Return [X, Y] of the center of cell containing provided text 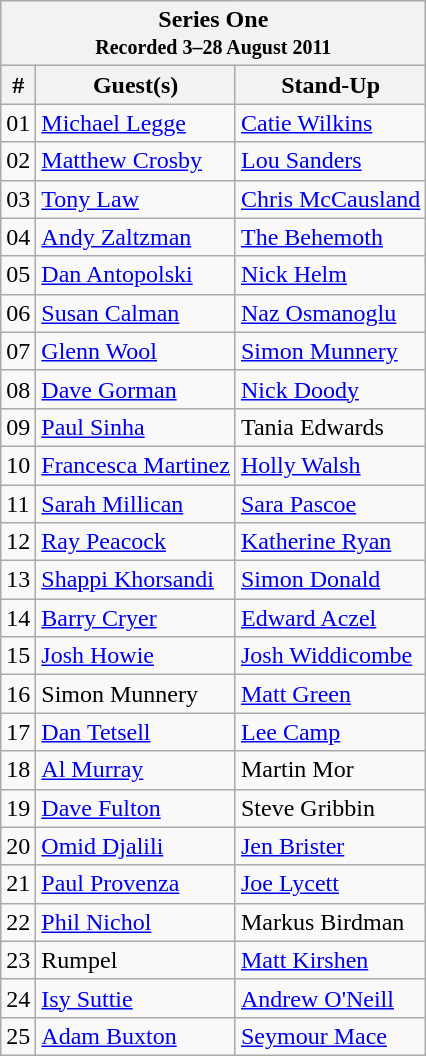
Simon Donald [330, 580]
02 [18, 161]
Matt Kirshen [330, 960]
09 [18, 427]
17 [18, 732]
Dan Tetsell [136, 732]
Michael Legge [136, 123]
Guest(s) [136, 85]
11 [18, 503]
Katherine Ryan [330, 542]
Nick Doody [330, 389]
12 [18, 542]
Series OneRecorded 3–28 August 2011 [214, 34]
Lou Sanders [330, 161]
07 [18, 351]
Rumpel [136, 960]
14 [18, 618]
Stand-Up [330, 85]
Sarah Millican [136, 503]
Josh Howie [136, 656]
13 [18, 580]
Shappi Khorsandi [136, 580]
Ray Peacock [136, 542]
01 [18, 123]
23 [18, 960]
19 [18, 808]
Seymour Mace [330, 1036]
Barry Cryer [136, 618]
Lee Camp [330, 732]
24 [18, 998]
22 [18, 922]
# [18, 85]
Joe Lycett [330, 884]
The Behemoth [330, 237]
Markus Birdman [330, 922]
Phil Nichol [136, 922]
05 [18, 275]
15 [18, 656]
Dave Fulton [136, 808]
03 [18, 199]
Al Murray [136, 770]
Sara Pascoe [330, 503]
Edward Aczel [330, 618]
Tania Edwards [330, 427]
25 [18, 1036]
Catie Wilkins [330, 123]
08 [18, 389]
Nick Helm [330, 275]
Isy Suttie [136, 998]
Susan Calman [136, 313]
06 [18, 313]
Andrew O'Neill [330, 998]
Paul Provenza [136, 884]
Naz Osmanoglu [330, 313]
Martin Mor [330, 770]
Paul Sinha [136, 427]
Glenn Wool [136, 351]
Francesca Martinez [136, 465]
Dave Gorman [136, 389]
Tony Law [136, 199]
Dan Antopolski [136, 275]
21 [18, 884]
Chris McCausland [330, 199]
Holly Walsh [330, 465]
20 [18, 846]
Josh Widdicombe [330, 656]
Steve Gribbin [330, 808]
Adam Buxton [136, 1036]
Matthew Crosby [136, 161]
04 [18, 237]
Jen Brister [330, 846]
18 [18, 770]
16 [18, 694]
10 [18, 465]
Omid Djalili [136, 846]
Andy Zaltzman [136, 237]
Matt Green [330, 694]
